Search for the cell housing the specified text and yield its (X, Y) center coordinate. 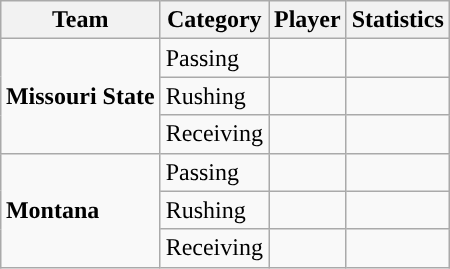
Montana (80, 210)
Statistics (398, 20)
Missouri State (80, 96)
Player (307, 20)
Category (214, 20)
Team (80, 20)
